Search for the cell housing the specified text and yield its [x, y] center coordinate. 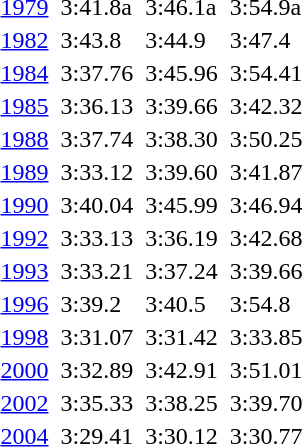
3:31.07 [97, 337]
3:44.9 [182, 40]
3:32.89 [97, 370]
3:45.99 [182, 205]
3:33.12 [97, 172]
3:31.42 [182, 337]
3:37.74 [97, 139]
3:37.24 [182, 271]
3:39.60 [182, 172]
3:36.19 [182, 238]
3:45.96 [182, 73]
3:37.76 [97, 73]
3:35.33 [97, 403]
3:38.30 [182, 139]
3:40.5 [182, 304]
3:36.13 [97, 106]
3:39.66 [182, 106]
3:39.2 [97, 304]
3:43.8 [97, 40]
3:42.91 [182, 370]
3:40.04 [97, 205]
3:33.21 [97, 271]
3:33.13 [97, 238]
3:38.25 [182, 403]
